Search for the cell housing the specified text and yield its [x, y] center coordinate. 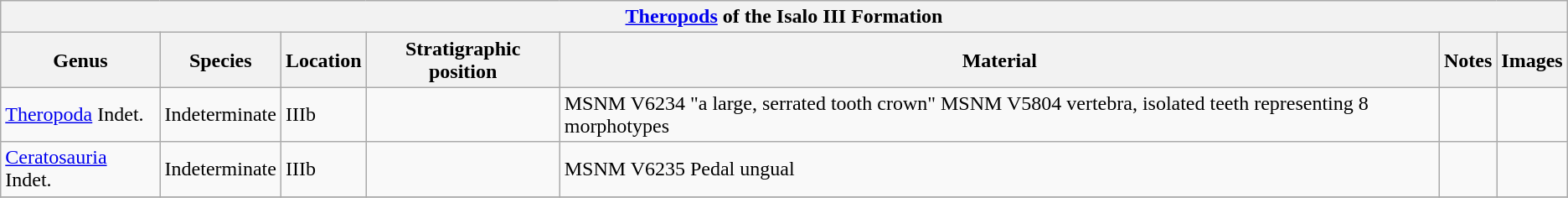
Location [323, 60]
Images [1532, 60]
Genus [80, 60]
Theropods of the Isalo III Formation [784, 17]
MSNM V6235 Pedal ungual [999, 169]
Ceratosauria Indet. [80, 169]
Stratigraphic position [462, 60]
Notes [1467, 60]
Material [999, 60]
Species [220, 60]
MSNM V6234 "a large, serrated tooth crown" MSNM V5804 vertebra, isolated teeth representing 8 morphotypes [999, 114]
Theropoda Indet. [80, 114]
